Determine the [X, Y] coordinate at the center of the cell enclosing the given text.  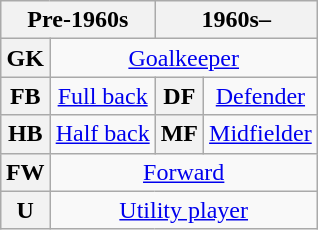
HB [25, 134]
FB [25, 96]
U [25, 210]
Defender [261, 96]
FW [25, 172]
Utility player [184, 210]
Pre-1960s [78, 20]
DF [179, 96]
1960s– [236, 20]
Goalkeeper [184, 58]
Midfielder [261, 134]
GK [25, 58]
Full back [102, 96]
Forward [184, 172]
MF [179, 134]
Half back [102, 134]
